Find where the given text appears and provide that cell's center as (x, y) coordinate. 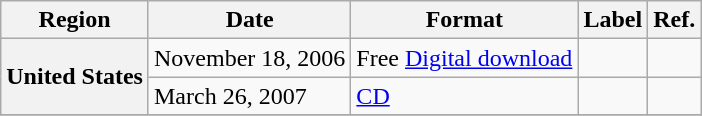
Date (249, 20)
Region (75, 20)
United States (75, 77)
CD (464, 96)
Label (613, 20)
March 26, 2007 (249, 96)
Ref. (674, 20)
November 18, 2006 (249, 58)
Free Digital download (464, 58)
Format (464, 20)
